Return (x, y) of the center of cell containing provided text 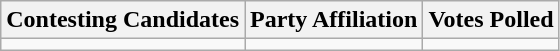
Party Affiliation (334, 20)
Contesting Candidates (123, 20)
Votes Polled (491, 20)
